From the cell containing the given text, extract its center point as [X, Y] coordinate. 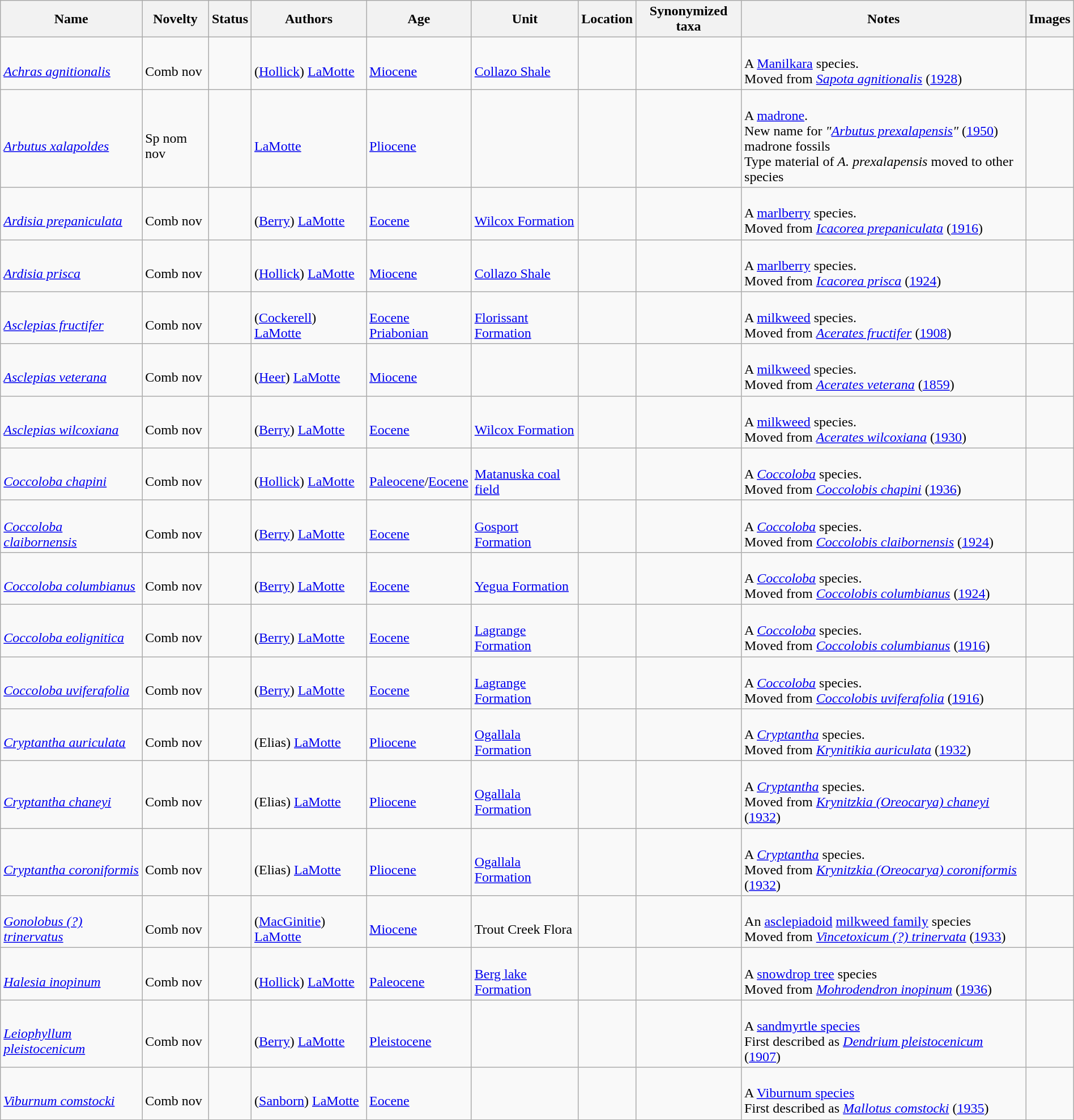
Sp nom nov [176, 138]
Images [1050, 19]
A Coccoloba species. Moved from Coccolobis columbianus (1916) [884, 630]
A snowdrop tree species Moved from Mohrodendron inopinum (1936) [884, 974]
Coccoloba columbianus [71, 578]
A Viburnum species First described as Mallotus comstocki (1935) [884, 1093]
Paleocene/Eocene [419, 474]
Cryptantha chaneyi [71, 795]
Status [230, 19]
Coccoloba uviferafolia [71, 683]
Coccoloba eolignitica [71, 630]
A madrone. New name for "Arbutus prexalapensis" (1950) madrone fossils Type material of A. prexalapensis moved to other species [884, 138]
A Manilkara species. Moved from Sapota agnitionalis (1928) [884, 63]
Achras agnitionalis [71, 63]
A Coccoloba species. Moved from Coccolobis chapini (1936) [884, 474]
Gosport Formation [525, 526]
Berg lake Formation [525, 974]
Synonymized taxa [689, 19]
Viburnum comstocki [71, 1093]
Gonolobus (?) trinervatus [71, 922]
Authors [309, 19]
Name [71, 19]
A milkweed species. Moved from Acerates veterana (1859) [884, 370]
(Sanborn) LaMotte [309, 1093]
Novelty [176, 19]
Arbutus xalapoldes [71, 138]
Asclepias veterana [71, 370]
Paleocene [419, 974]
Location [607, 19]
Trout Creek Flora [525, 922]
A Cryptantha species. Moved from Krynitikia auriculata (1932) [884, 735]
A Coccoloba species. Moved from Coccolobis uviferafolia (1916) [884, 683]
Matanuska coal field [525, 474]
A milkweed species. Moved from Acerates fructifer (1908) [884, 318]
LaMotte [309, 138]
Coccoloba claibornensis [71, 526]
Coccoloba chapini [71, 474]
An asclepiadoid milkweed family species Moved from Vincetoxicum (?) trinervata (1933) [884, 922]
Cryptantha coroniformis [71, 862]
Asclepias wilcoxiana [71, 422]
A Cryptantha species. Moved from Krynitzkia (Oreocarya) chaneyi (1932) [884, 795]
A Cryptantha species. Moved from Krynitzkia (Oreocarya) coroniformis (1932) [884, 862]
Cryptantha auriculata [71, 735]
Leiophyllum pleistocenicum [71, 1034]
Pleistocene [419, 1034]
Notes [884, 19]
A Coccoloba species. Moved from Coccolobis claibornensis (1924) [884, 526]
A sandmyrtle species First described as Dendrium pleistocenicum (1907) [884, 1034]
Ardisia prisca [71, 266]
A marlberry species. Moved from Icacorea prisca (1924) [884, 266]
Halesia inopinum [71, 974]
(Cockerell) LaMotte [309, 318]
(MacGinitie) LaMotte [309, 922]
Ardisia prepaniculata [71, 213]
A Coccoloba species. Moved from Coccolobis columbianus (1924) [884, 578]
Unit [525, 19]
Florissant Formation [525, 318]
(Heer) LaMotte [309, 370]
A marlberry species. Moved from Icacorea prepaniculata (1916) [884, 213]
Asclepias fructifer [71, 318]
Age [419, 19]
EocenePriabonian [419, 318]
Yegua Formation [525, 578]
A milkweed species. Moved from Acerates wilcoxiana (1930) [884, 422]
